Determine the (x, y) coordinate at the center of the cell enclosing the given text.  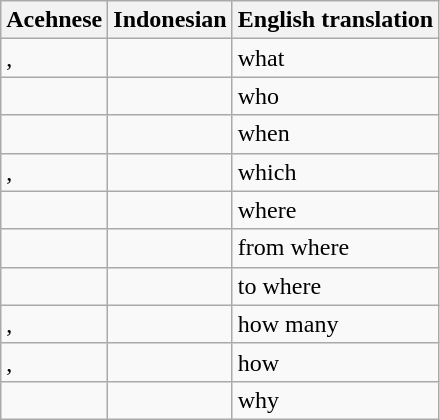
Indonesian (170, 20)
where (335, 210)
which (335, 172)
what (335, 58)
how (335, 362)
English translation (335, 20)
how many (335, 324)
when (335, 134)
to where (335, 286)
Acehnese (54, 20)
who (335, 96)
from where (335, 248)
why (335, 400)
